Return (X, Y) of the center of cell containing provided text 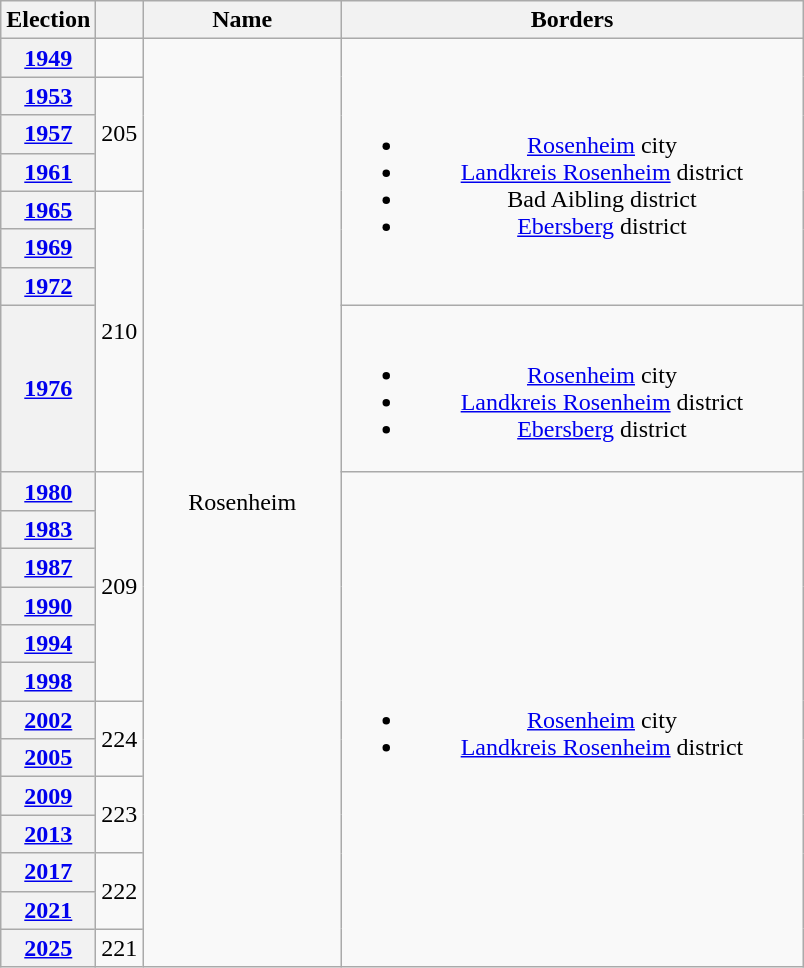
2002 (48, 720)
1990 (48, 605)
224 (120, 739)
2013 (48, 834)
1961 (48, 172)
Election (48, 20)
205 (120, 134)
1949 (48, 58)
1980 (48, 491)
1994 (48, 644)
210 (120, 332)
2005 (48, 758)
221 (120, 948)
209 (120, 586)
1987 (48, 567)
Rosenheim cityLandkreis Rosenheim district (572, 720)
Rosenheim cityLandkreis Rosenheim districtEbersberg district (572, 388)
1976 (48, 388)
Borders (572, 20)
Name (242, 20)
2009 (48, 796)
2021 (48, 910)
222 (120, 891)
1965 (48, 210)
2025 (48, 948)
223 (120, 815)
1972 (48, 286)
2017 (48, 872)
1998 (48, 682)
1969 (48, 248)
Rosenheim (242, 503)
Rosenheim cityLandkreis Rosenheim districtBad Aibling districtEbersberg district (572, 172)
1983 (48, 529)
1957 (48, 134)
1953 (48, 96)
